Pinpoint the cell where the given text exists, returning its (x, y) midpoint coordinate. 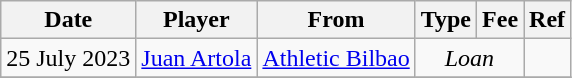
25 July 2023 (68, 58)
Player (196, 20)
Date (68, 20)
Ref (548, 20)
From (336, 20)
Athletic Bilbao (336, 58)
Type (446, 20)
Fee (500, 20)
Juan Artola (196, 58)
Loan (469, 58)
